Return [x, y] of the center of cell containing provided text 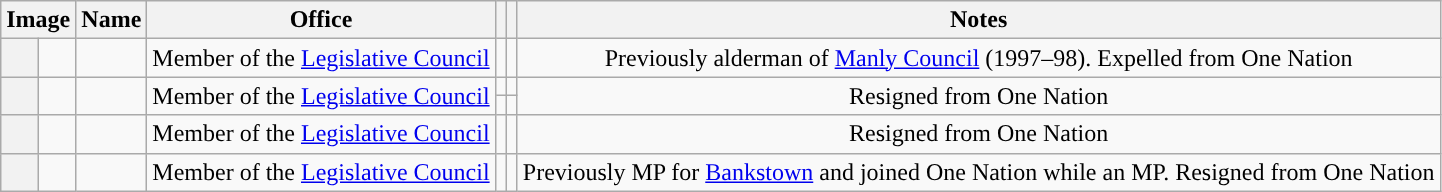
Name [112, 20]
Image [38, 20]
Notes [978, 20]
Office [321, 20]
Previously MP for Bankstown and joined One Nation while an MP. Resigned from One Nation [978, 172]
Previously alderman of Manly Council (1997–98). Expelled from One Nation [978, 58]
